Detect which cell encompasses the target text, then output its (X, Y) center coordinate. 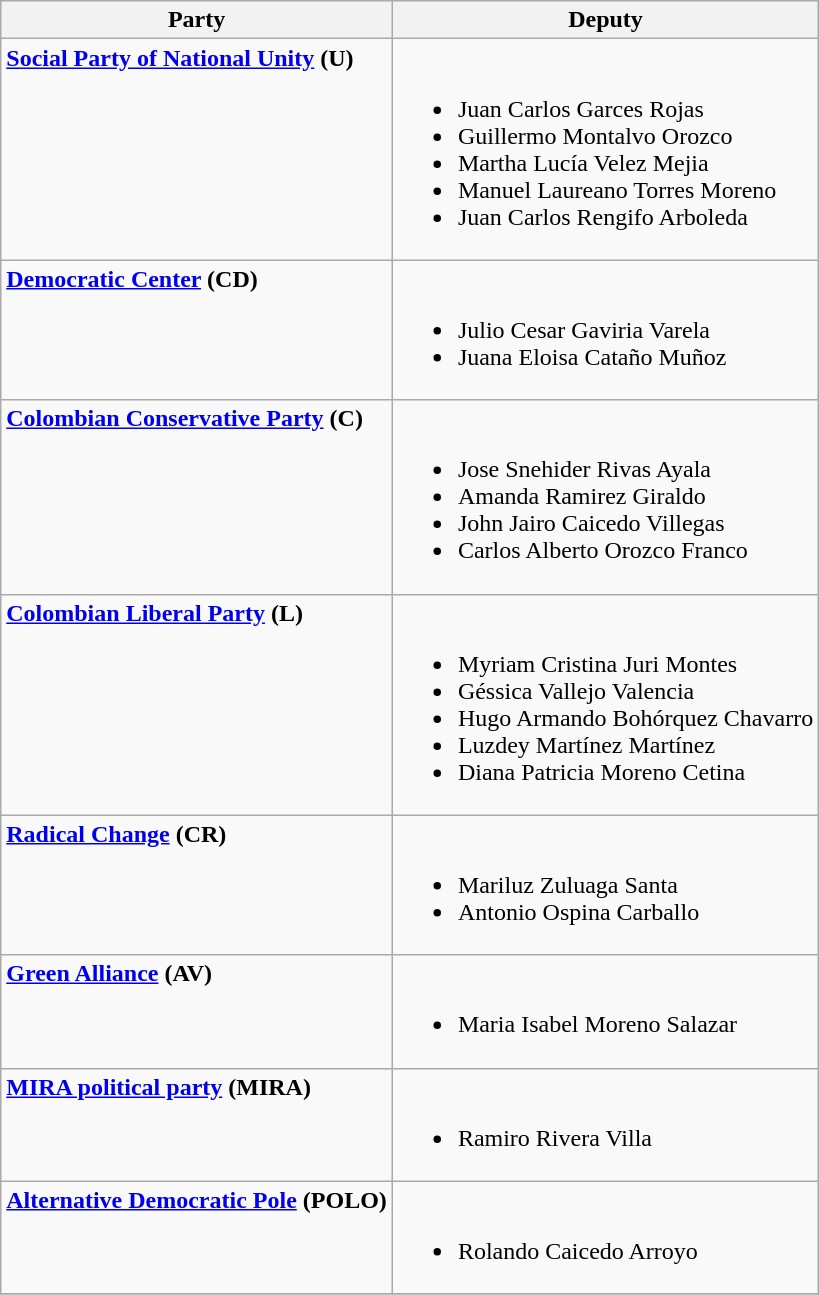
Julio Cesar Gaviria VarelaJuana Eloisa Cataño Muñoz (605, 330)
Party (197, 20)
Radical Change (CR) (197, 885)
MIRA political party (MIRA) (197, 1124)
Juan Carlos Garces RojasGuillermo Montalvo OrozcoMartha Lucía Velez MejiaManuel Laureano Torres MorenoJuan Carlos Rengifo Arboleda (605, 150)
Rolando Caicedo Arroyo (605, 1238)
Myriam Cristina Juri MontesGéssica Vallejo ValenciaHugo Armando Bohórquez ChavarroLuzdey Martínez MartínezDiana Patricia Moreno Cetina (605, 704)
Ramiro Rivera Villa (605, 1124)
Social Party of National Unity (U) (197, 150)
Colombian Liberal Party (L) (197, 704)
Green Alliance (AV) (197, 1012)
Mariluz Zuluaga SantaAntonio Ospina Carballo (605, 885)
Deputy (605, 20)
Democratic Center (CD) (197, 330)
Alternative Democratic Pole (POLO) (197, 1238)
Maria Isabel Moreno Salazar (605, 1012)
Colombian Conservative Party (C) (197, 497)
Jose Snehider Rivas AyalaAmanda Ramirez GiraldoJohn Jairo Caicedo VillegasCarlos Alberto Orozco Franco (605, 497)
